Find where the given text appears and provide that cell's center as (x, y) coordinate. 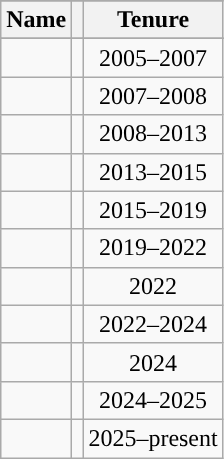
Tenure (153, 20)
2013–2015 (153, 172)
2022–2024 (153, 324)
2015–2019 (153, 210)
2005–2007 (153, 58)
2024–2025 (153, 400)
2007–2008 (153, 96)
2019–2022 (153, 248)
2022 (153, 286)
2024 (153, 362)
Name (36, 20)
2025–present (153, 438)
2008–2013 (153, 134)
